Identify which cell holds the provided text, then report its (X, Y) central coordinate. 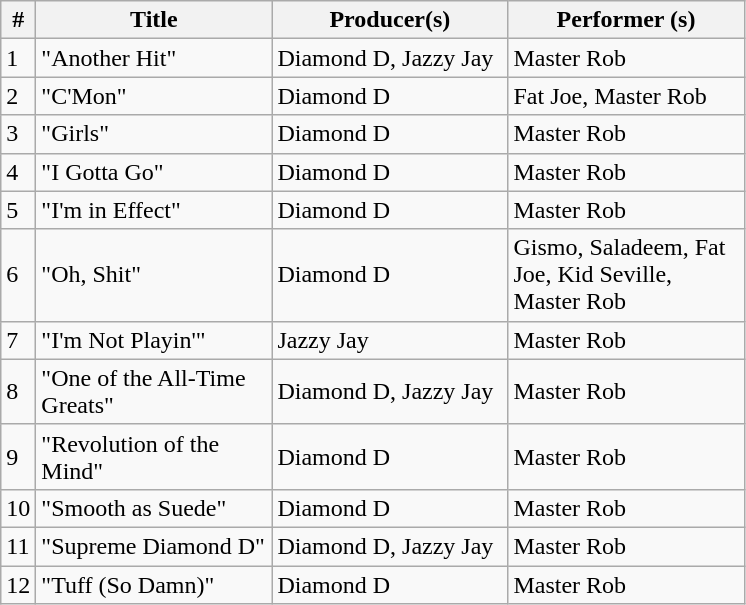
Gismo, Saladeem, Fat Joe, Kid Seville, Master Rob (626, 275)
"I'm Not Playin'" (154, 340)
"Another Hit" (154, 58)
"Tuff (So Damn)" (154, 585)
"Oh, Shit" (154, 275)
7 (18, 340)
2 (18, 96)
"One of the All-Time Greats" (154, 392)
3 (18, 134)
"Girls" (154, 134)
"C'Mon" (154, 96)
Jazzy Jay (390, 340)
6 (18, 275)
Title (154, 20)
10 (18, 508)
"Smooth as Suede" (154, 508)
9 (18, 456)
"Supreme Diamond D" (154, 546)
Producer(s) (390, 20)
"Revolution of the Mind" (154, 456)
Fat Joe, Master Rob (626, 96)
12 (18, 585)
8 (18, 392)
4 (18, 172)
5 (18, 210)
1 (18, 58)
"I Gotta Go" (154, 172)
"I'm in Effect" (154, 210)
11 (18, 546)
Performer (s) (626, 20)
# (18, 20)
